Locate the cell with the specified text and output its [X, Y] center coordinate. 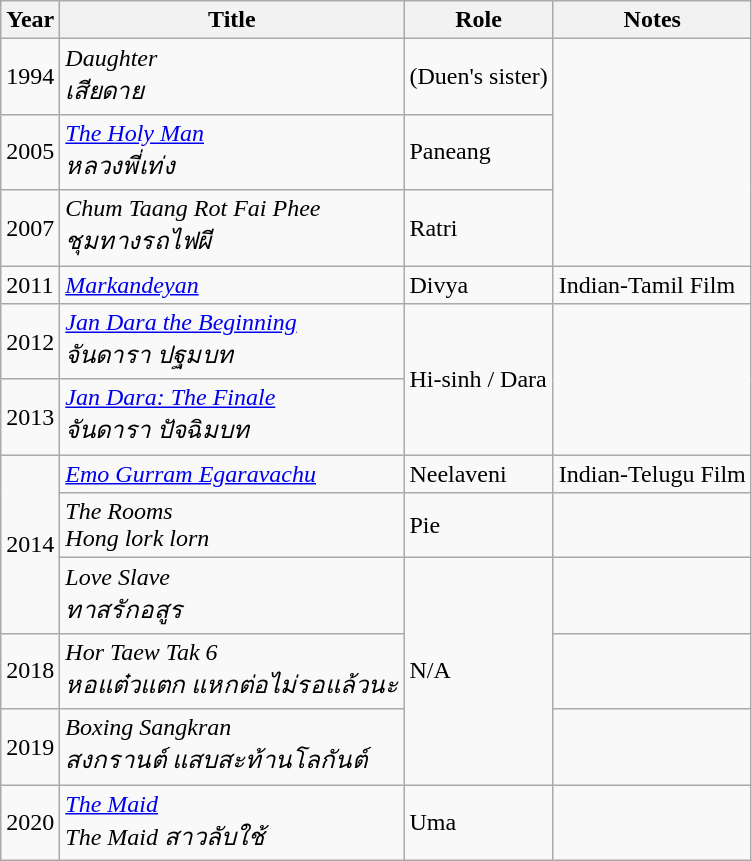
Title [232, 20]
Chum Taang Rot Fai Pheeชุมทางรถไฟผี [232, 228]
The MaidThe Maid สาวลับใช้ [232, 822]
2005 [30, 152]
Divya [478, 285]
Boxing Sangkranสงกรานต์ แสบสะท้านโลกันต์ [232, 747]
2014 [30, 544]
2018 [30, 671]
Year [30, 20]
Daughterเสียดาย [232, 77]
2011 [30, 285]
Paneang [478, 152]
Hi-sinh / Dara [478, 380]
Ratri [478, 228]
Jan Dara the Beginningจันดารา ปฐมบท [232, 342]
Love Slaveทาสรักอสูร [232, 596]
2013 [30, 417]
2019 [30, 747]
The Holy Manหลวงพี่เท่ง [232, 152]
Neelaveni [478, 474]
Jan Dara: The Finaleจันดารา ปัจฉิมบท [232, 417]
Indian-Telugu Film [652, 474]
2012 [30, 342]
1994 [30, 77]
Role [478, 20]
Pie [478, 526]
The RoomsHong lork lorn [232, 526]
2007 [30, 228]
Notes [652, 20]
Hor Taew Tak 6หอแต๋วแตก แหกต่อไม่รอแล้วนะ [232, 671]
(Duen's sister) [478, 77]
Emo Gurram Egaravachu [232, 474]
2020 [30, 822]
Uma [478, 822]
Indian-Tamil Film [652, 285]
N/A [478, 672]
Markandeyan [232, 285]
